Return the [x, y] coordinate for the center point of the cell that contains the specified text.  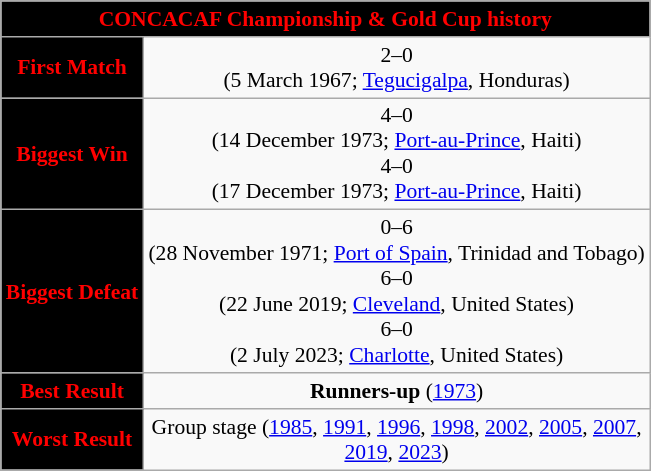
First Match [72, 68]
Runners-up (1973) [396, 391]
0–6 (28 November 1971; Port of Spain, Trinidad and Tobago) 6–0 (22 June 2019; Cleveland, United States) 6–0 (2 July 2023; Charlotte, United States) [396, 292]
Biggest Defeat [72, 292]
4–0 (14 December 1973; Port-au-Prince, Haiti) 4–0 (17 December 1973; Port-au-Prince, Haiti) [396, 154]
Biggest Win [72, 154]
2–0 (5 March 1967; Tegucigalpa, Honduras) [396, 68]
Best Result [72, 391]
Worst Result [72, 440]
CONCACAF Championship & Gold Cup history [326, 19]
Group stage (1985, 1991, 1996, 1998, 2002, 2005, 2007,2019, 2023) [396, 440]
